Output the [x, y] coordinate of the center of the cell containing the given text.  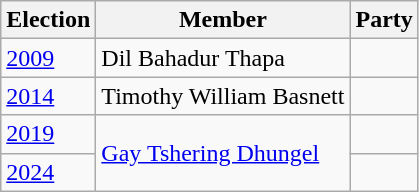
Dil Bahadur Thapa [223, 58]
Party [384, 20]
2024 [48, 172]
2014 [48, 96]
2009 [48, 58]
Gay Tshering Dhungel [223, 153]
Member [223, 20]
Timothy William Basnett [223, 96]
Election [48, 20]
2019 [48, 134]
